Find where the given text appears and provide that cell's center as (x, y) coordinate. 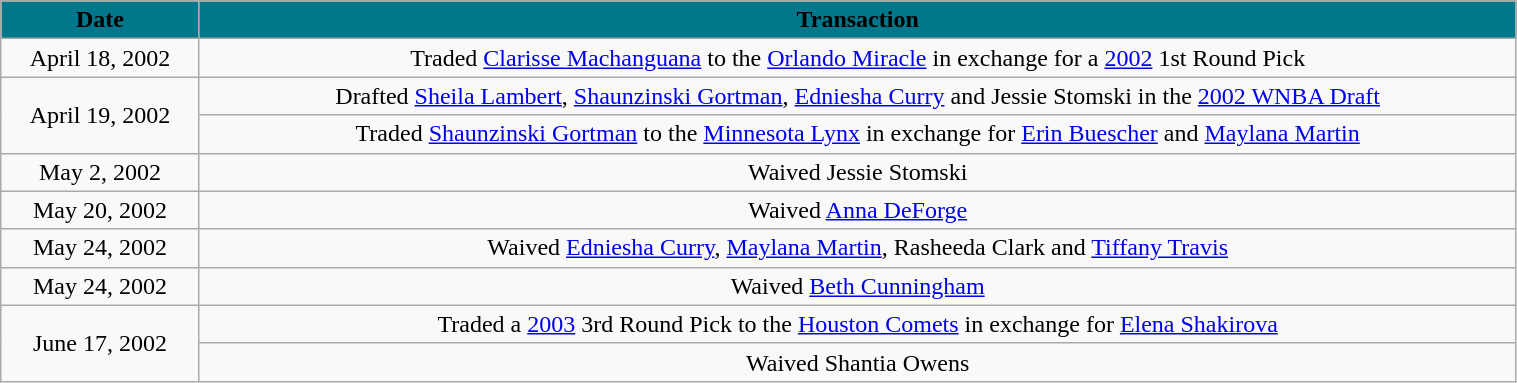
Drafted Sheila Lambert, Shaunzinski Gortman, Edniesha Curry and Jessie Stomski in the 2002 WNBA Draft (858, 96)
May 2, 2002 (100, 172)
Waived Edniesha Curry, Maylana Martin, Rasheeda Clark and Tiffany Travis (858, 248)
Waived Anna DeForge (858, 210)
April 18, 2002 (100, 58)
June 17, 2002 (100, 343)
Traded Clarisse Machanguana to the Orlando Miracle in exchange for a 2002 1st Round Pick (858, 58)
Waived Jessie Stomski (858, 172)
Date (100, 20)
Traded a 2003 3rd Round Pick to the Houston Comets in exchange for Elena Shakirova (858, 324)
May 20, 2002 (100, 210)
Transaction (858, 20)
April 19, 2002 (100, 115)
Waived Beth Cunningham (858, 286)
Traded Shaunzinski Gortman to the Minnesota Lynx in exchange for Erin Buescher and Maylana Martin (858, 134)
Waived Shantia Owens (858, 362)
